Extract the (X, Y) coordinate from the center of the cell holding the provided text.  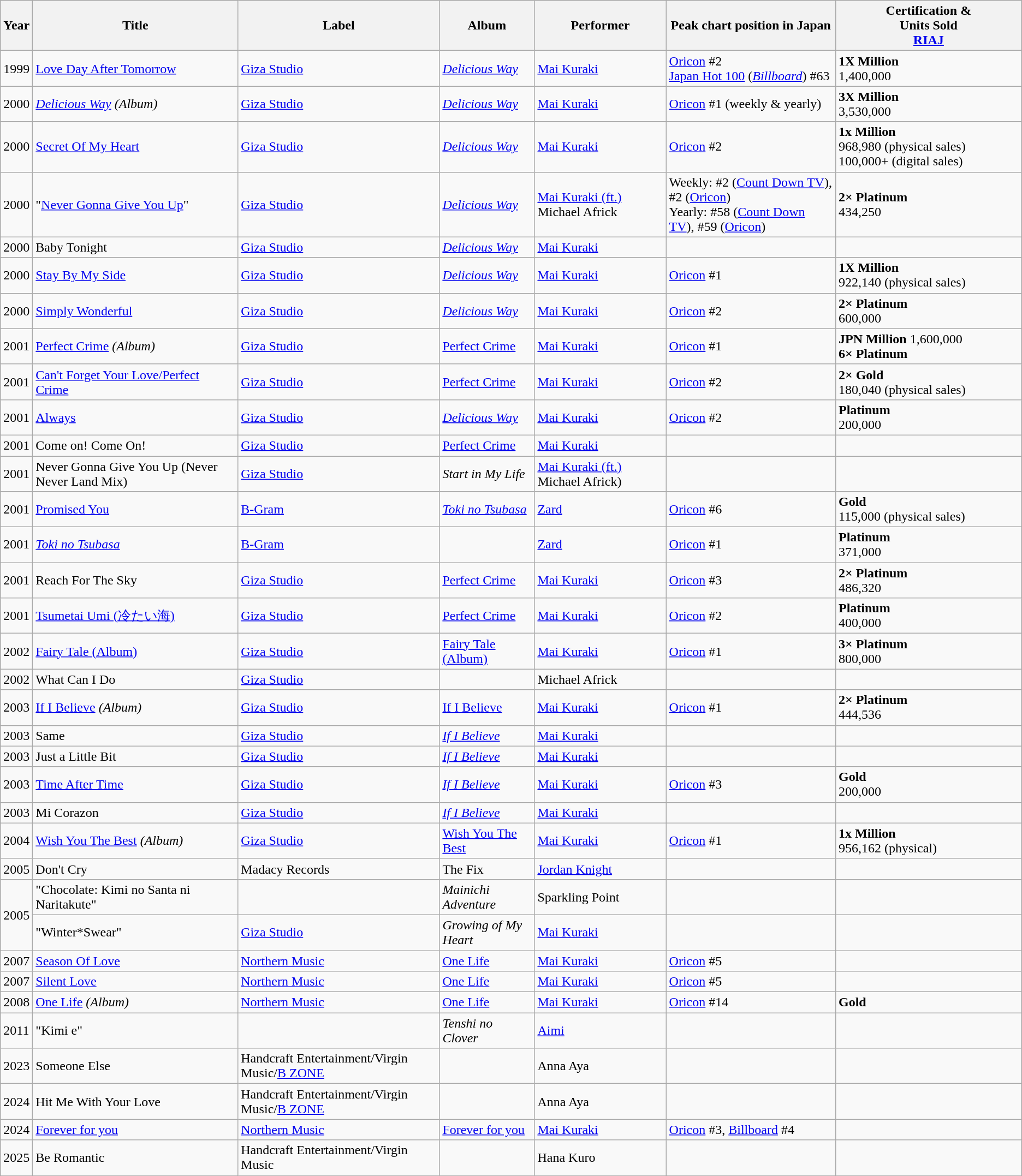
Oricon #1 (weekly & yearly) (751, 104)
Mai Kuraki (ft.) Michael Africk) (601, 474)
2025 (16, 1158)
2004 (16, 840)
Wish You The Best (487, 840)
2008 (16, 1002)
Weekly: #2 (Count Down TV), #2 (Oricon)Yearly: #58 (Count Down TV), #59 (Oricon) (751, 204)
Season Of Love (135, 961)
Title (135, 26)
Silent Love (135, 982)
Mi Corazon (135, 813)
Oricon #6 (751, 510)
1x Million956,162 (physical) (928, 840)
1x Million968,980 (physical sales) 100,000+ (digital sales) (928, 147)
Aimi (601, 1030)
Mainichi Adventure (487, 897)
Oricon #3, Billboard #4 (751, 1130)
"Winter*Swear" (135, 932)
3X Million3,530,000 (928, 104)
Tsumetai Umi (冷たい海) (135, 616)
Promised You (135, 510)
2× Gold180,040 (physical sales) (928, 382)
Michael Africk (601, 679)
Perfect Crime (Album) (135, 346)
Can't Forget Your Love/Perfect Crime (135, 382)
Always (135, 417)
Growing of My Heart (487, 932)
3× Platinum800,000 (928, 652)
2011 (16, 1030)
The Fix (487, 869)
Platinum400,000 (928, 616)
Oricon #14 (751, 1002)
Performer (601, 26)
Platinum371,000 (928, 545)
Oricon #2Japan Hot 100 (Billboard) #63 (751, 69)
Gold115,000 (physical sales) (928, 510)
Same (135, 736)
What Can I Do (135, 679)
Don't Cry (135, 869)
Just a Little Bit (135, 756)
Jordan Knight (601, 869)
Someone Else (135, 1066)
One Life (Album) (135, 1002)
1X Million922,140 (physical sales) (928, 275)
Tenshi no Clover (487, 1030)
JPN Million 1,600,0006× Platinum (928, 346)
Gold200,000 (928, 785)
Delicious Way (Album) (135, 104)
Mai Kuraki (ft.) Michael Africk (601, 204)
2× Platinum486,320 (928, 581)
Album (487, 26)
1X Million1,400,000 (928, 69)
"Kimi e" (135, 1030)
Time After Time (135, 785)
Be Romantic (135, 1158)
Platinum200,000 (928, 417)
Label (338, 26)
"Chocolate: Kimi no Santa ni Naritakute" (135, 897)
1999 (16, 69)
"Never Gonna Give You Up" (135, 204)
Simply Wonderful (135, 311)
Hana Kuro (601, 1158)
Stay By My Side (135, 275)
Hit Me With Your Love (135, 1101)
2× Platinum600,000 (928, 311)
Peak chart position in Japan (751, 26)
Sparkling Point (601, 897)
Reach For The Sky (135, 581)
2× Platinum434,250 (928, 204)
2× Platinum444,536 (928, 707)
2023 (16, 1066)
Year (16, 26)
Madacy Records (338, 869)
Never Gonna Give You Up (Never Never Land Mix) (135, 474)
Come on! Come On! (135, 445)
Certification &Units SoldRIAJ (928, 26)
Wish You The Best (Album) (135, 840)
Start in My Life (487, 474)
Baby Tonight (135, 247)
Love Day After Tomorrow (135, 69)
Secret Of My Heart (135, 147)
Gold (928, 1002)
Handcraft Entertainment/Virgin Music (338, 1158)
If I Believe (Album) (135, 707)
